Find where the given text appears and provide that cell's center as [X, Y] coordinate. 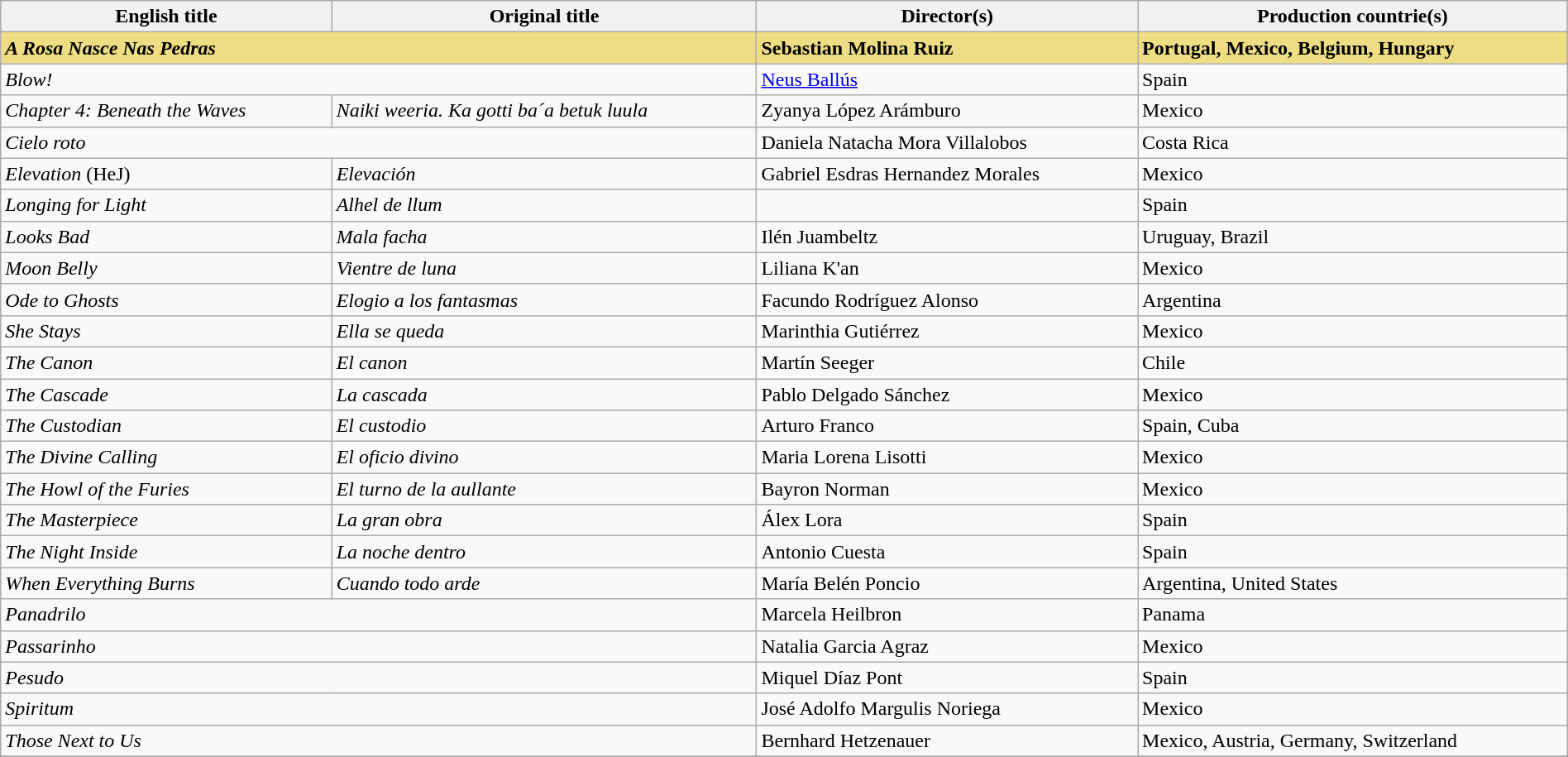
The Masterpiece [166, 520]
Ode to Ghosts [166, 299]
María Belén Poncio [948, 583]
El canon [544, 362]
Natalia Garcia Agraz [948, 646]
Argentina, United States [1353, 583]
Daniela Natacha Mora Villalobos [948, 142]
Elevación [544, 174]
Spiritum [379, 709]
Zyanya López Arámburo [948, 111]
Uruguay, Brazil [1353, 237]
Mexico, Austria, Germany, Switzerland [1353, 740]
Sebastian Molina Ruiz [948, 48]
Cielo roto [379, 142]
A Rosa Nasce Nas Pedras [379, 48]
Martín Seeger [948, 362]
Naiki weeria. Ka gotti ba´a betuk luula [544, 111]
Moon Belly [166, 268]
The Howl of the Furies [166, 489]
Alhel de llum [544, 205]
Looks Bad [166, 237]
Bernhard Hetzenauer [948, 740]
The Custodian [166, 426]
When Everything Burns [166, 583]
Arturo Franco [948, 426]
Liliana K'an [948, 268]
Maria Lorena Lisotti [948, 458]
Those Next to Us [379, 740]
José Adolfo Margulis Noriega [948, 709]
Bayron Norman [948, 489]
La gran obra [544, 520]
The Cascade [166, 395]
The Night Inside [166, 552]
Marcela Heilbron [948, 615]
Longing for Light [166, 205]
English title [166, 17]
The Canon [166, 362]
Panama [1353, 615]
Passarinho [379, 646]
Spain, Cuba [1353, 426]
She Stays [166, 331]
Pablo Delgado Sánchez [948, 395]
Marinthia Gutiérrez [948, 331]
Blow! [379, 79]
Chapter 4: Beneath the Waves [166, 111]
El custodio [544, 426]
Antonio Cuesta [948, 552]
La noche dentro [544, 552]
Facundo Rodríguez Alonso [948, 299]
Production countrie(s) [1353, 17]
Panadrilo [379, 615]
Mala facha [544, 237]
Neus Ballús [948, 79]
Elogio a los fantasmas [544, 299]
El turno de la aullante [544, 489]
Original title [544, 17]
Miquel Díaz Pont [948, 678]
Elevation (HeJ) [166, 174]
La cascada [544, 395]
Chile [1353, 362]
El oficio divino [544, 458]
Ella se queda [544, 331]
Álex Lora [948, 520]
Director(s) [948, 17]
Cuando todo arde [544, 583]
Costa Rica [1353, 142]
Portugal, Mexico, Belgium, Hungary [1353, 48]
The Divine Calling [166, 458]
Ilén Juambeltz [948, 237]
Argentina [1353, 299]
Vientre de luna [544, 268]
Gabriel Esdras Hernandez Morales [948, 174]
Pesudo [379, 678]
